Output the [x, y] coordinate of the center of the cell containing the given text.  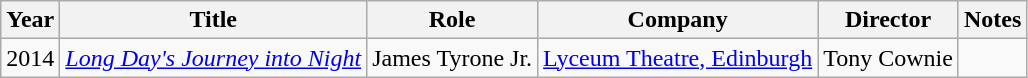
Director [888, 20]
Role [452, 20]
Company [678, 20]
Lyceum Theatre, Edinburgh [678, 58]
Notes [992, 20]
Year [30, 20]
James Tyrone Jr. [452, 58]
Long Day's Journey into Night [214, 58]
Tony Cownie [888, 58]
2014 [30, 58]
Title [214, 20]
